From the cell containing the given text, extract its center point as (X, Y) coordinate. 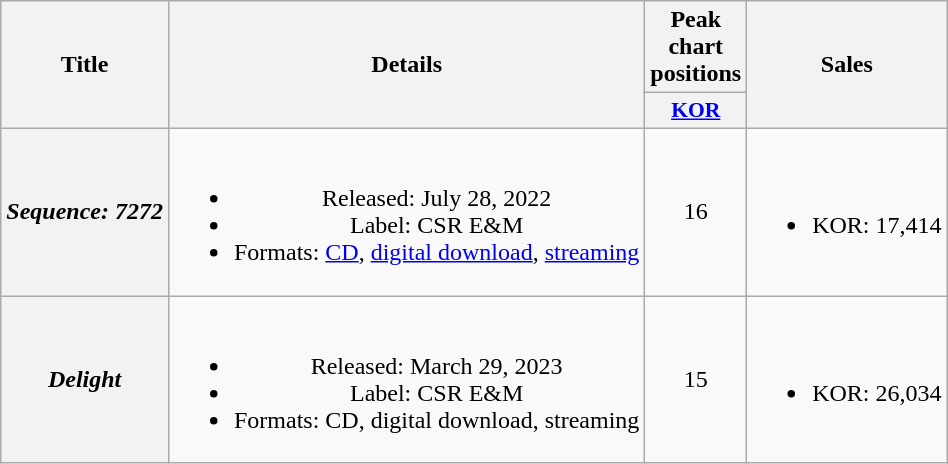
KOR: 17,414 (847, 212)
Sequence: 7272 (85, 212)
Title (85, 65)
Released: March 29, 2023Label: CSR E&MFormats: CD, digital download, streaming (406, 380)
KOR (696, 111)
Peak chartpositions (696, 47)
16 (696, 212)
Delight (85, 380)
Released: July 28, 2022Label: CSR E&MFormats: CD, digital download, streaming (406, 212)
15 (696, 380)
Details (406, 65)
KOR: 26,034 (847, 380)
Sales (847, 65)
